Find where the given text appears and provide that cell's center as (x, y) coordinate. 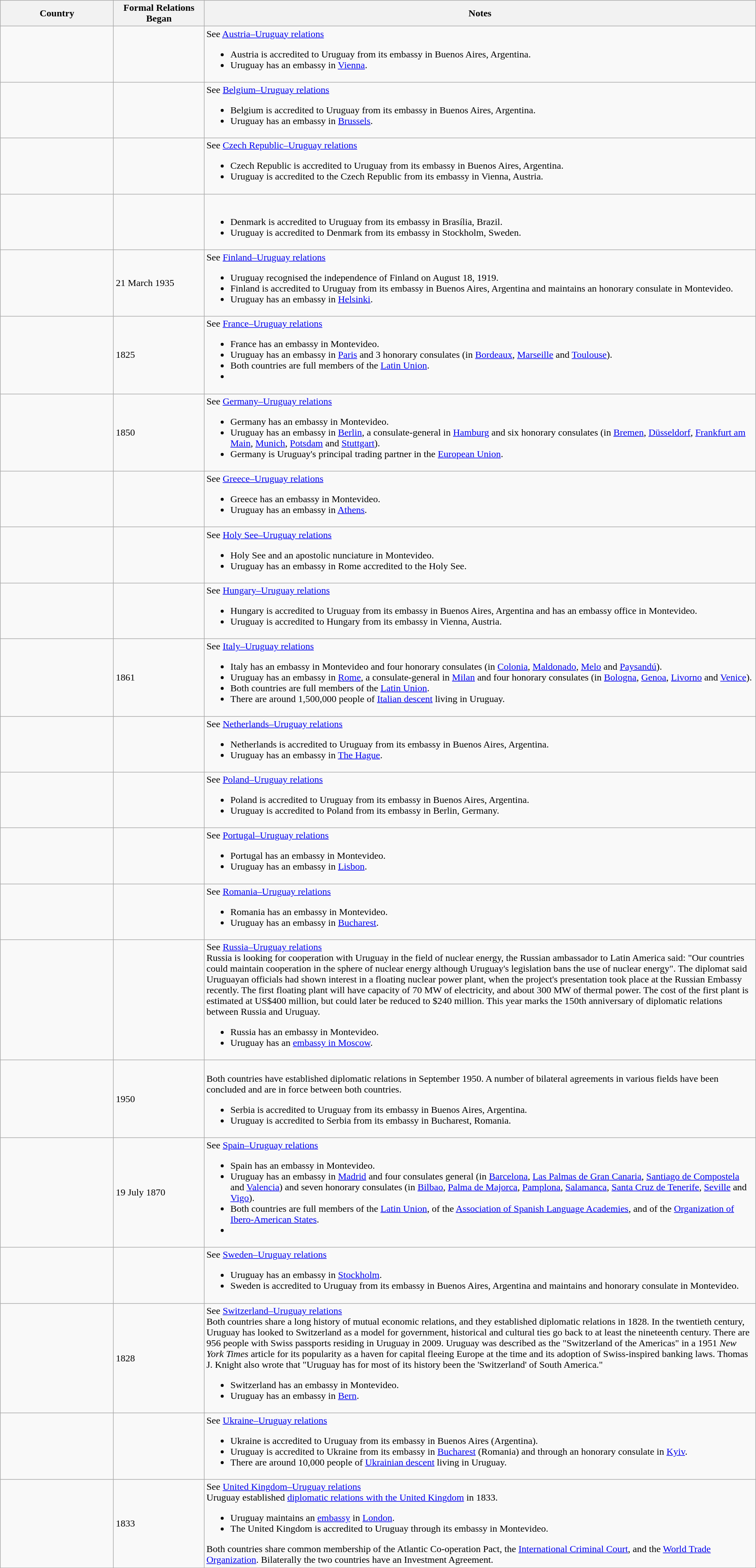
See Romania–Uruguay relationsRomania has an embassy in Montevideo.Uruguay has an embassy in Bucharest. (480, 912)
21 March 1935 (159, 283)
Country (57, 14)
Denmark is accredited to Uruguay from its embassy in Brasília, Brazil.Uruguay is accredited to Denmark from its embassy in Stockholm, Sweden. (480, 222)
See Belgium–Uruguay relationsBelgium is accredited to Uruguay from its embassy in Buenos Aires, Argentina.Uruguay has an embassy in Brussels. (480, 110)
See Holy See–Uruguay relationsHoly See and an apostolic nunciature in Montevideo.Uruguay has an embassy in Rome accredited to the Holy See. (480, 555)
See Greece–Uruguay relationsGreece has an embassy in Montevideo.Uruguay has an embassy in Athens. (480, 499)
1833 (159, 1524)
1861 (159, 677)
Notes (480, 14)
1850 (159, 432)
19 July 1870 (159, 1193)
See Austria–Uruguay relationsAustria is accredited to Uruguay from its embassy in Buenos Aires, Argentina.Uruguay has an embassy in Vienna. (480, 54)
See Portugal–Uruguay relationsPortugal has an embassy in Montevideo.Uruguay has an embassy in Lisbon. (480, 856)
1828 (159, 1358)
1950 (159, 1099)
1825 (159, 355)
Formal Relations Began (159, 14)
